Pinpoint the cell where the given text exists, returning its [x, y] midpoint coordinate. 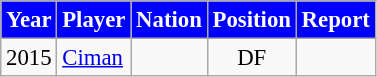
Year [29, 20]
Player [94, 20]
Nation [169, 20]
2015 [29, 58]
Ciman [94, 58]
DF [252, 58]
Position [252, 20]
Report [336, 20]
